For the text-containing cell, return its midpoint in [X, Y] coordinate format. 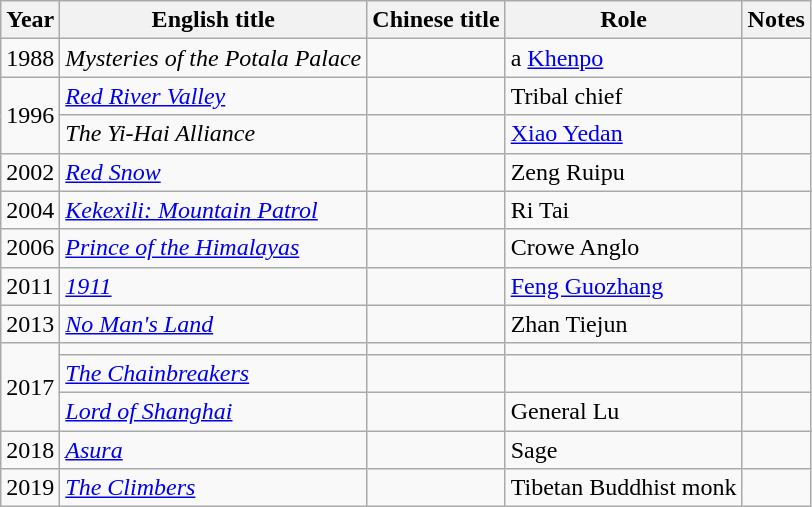
Red Snow [214, 172]
The Chainbreakers [214, 373]
2011 [30, 286]
Notes [776, 20]
2013 [30, 324]
Prince of the Himalayas [214, 248]
English title [214, 20]
General Lu [624, 411]
Ri Tai [624, 210]
Zhan Tiejun [624, 324]
No Man's Land [214, 324]
2006 [30, 248]
2019 [30, 488]
1996 [30, 115]
2017 [30, 386]
Kekexili: Mountain Patrol [214, 210]
Xiao Yedan [624, 134]
Sage [624, 449]
a Khenpo [624, 58]
Red River Valley [214, 96]
Tibetan Buddhist monk [624, 488]
Tribal chief [624, 96]
1911 [214, 286]
The Yi-Hai Alliance [214, 134]
2018 [30, 449]
Lord of Shanghai [214, 411]
Role [624, 20]
2002 [30, 172]
Year [30, 20]
Zeng Ruipu [624, 172]
1988 [30, 58]
Mysteries of the Potala Palace [214, 58]
Chinese title [436, 20]
Crowe Anglo [624, 248]
2004 [30, 210]
Asura [214, 449]
Feng Guozhang [624, 286]
The Climbers [214, 488]
